Determine the [x, y] coordinate at the center of the cell enclosing the given text.  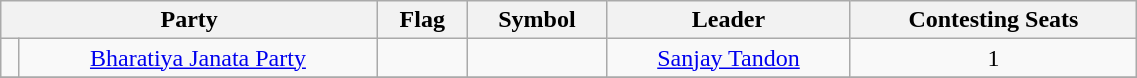
Flag [422, 20]
Sanjay Tandon [728, 58]
Contesting Seats [994, 20]
1 [994, 58]
Symbol [537, 20]
Bharatiya Janata Party [198, 58]
Party [190, 20]
Leader [728, 20]
